For the text-containing cell, return its midpoint in [X, Y] coordinate format. 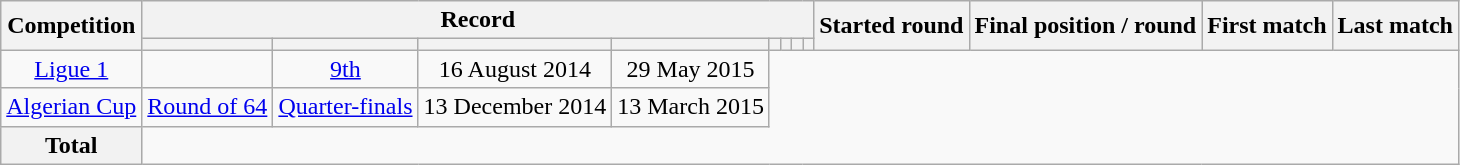
Round of 64 [208, 107]
Total [72, 145]
13 March 2015 [691, 107]
16 August 2014 [515, 69]
Ligue 1 [72, 69]
First match [1267, 26]
Competition [72, 26]
9th [346, 69]
Record [478, 20]
Algerian Cup [72, 107]
Quarter-finals [346, 107]
29 May 2015 [691, 69]
Started round [892, 26]
Last match [1395, 26]
13 December 2014 [515, 107]
Final position / round [1086, 26]
